Return the [X, Y] coordinate for the center point of the cell that contains the specified text.  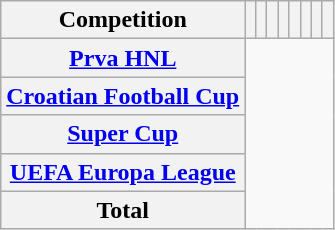
Croatian Football Cup [123, 96]
Competition [123, 20]
Prva HNL [123, 58]
UEFA Europa League [123, 172]
Total [123, 210]
Super Cup [123, 134]
